Identify which cell holds the provided text, then report its (x, y) central coordinate. 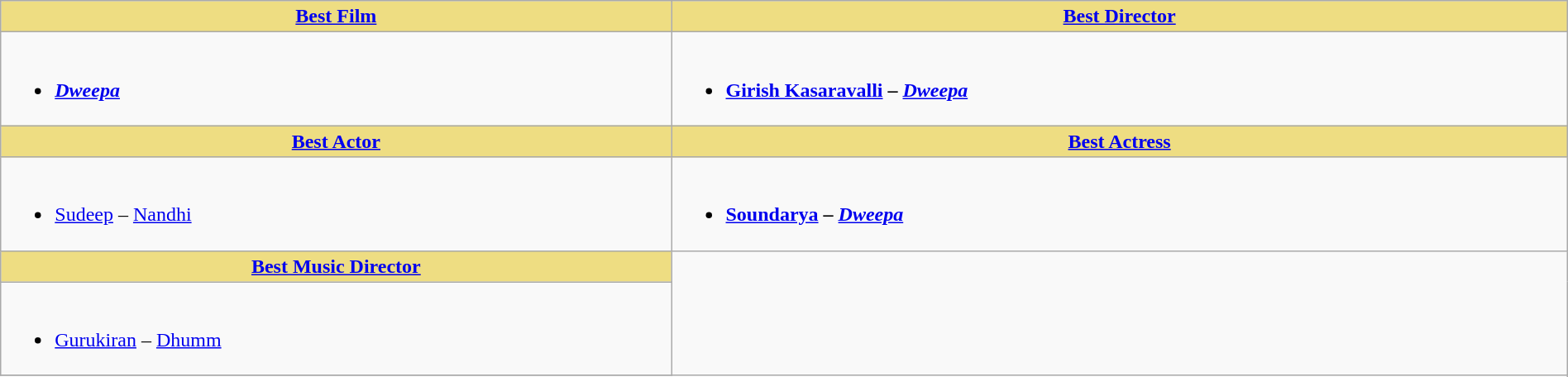
Best Music Director (336, 266)
Sudeep – Nandhi (336, 203)
Gurukiran – Dhumm (336, 329)
Best Actor (336, 141)
Soundarya – Dweepa (1120, 203)
Girish Kasaravalli – Dweepa (1120, 79)
Best Film (336, 17)
Best Director (1120, 17)
Dweepa (336, 79)
Best Actress (1120, 141)
